Determine the (x, y) coordinate at the center of the cell enclosing the given text.  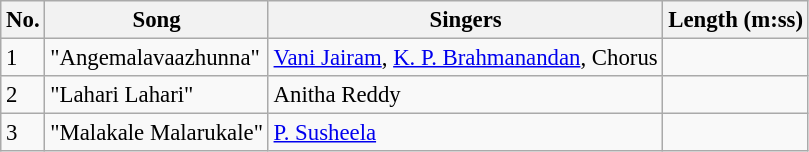
P. Susheela (466, 133)
Singers (466, 20)
Anitha Reddy (466, 95)
3 (23, 133)
Length (m:ss) (736, 20)
Vani Jairam, K. P. Brahmanandan, Chorus (466, 58)
2 (23, 95)
"Lahari Lahari" (156, 95)
No. (23, 20)
Song (156, 20)
1 (23, 58)
"Angemalavaazhunna" (156, 58)
"Malakale Malarukale" (156, 133)
